Find where the given text appears and provide that cell's center as (X, Y) coordinate. 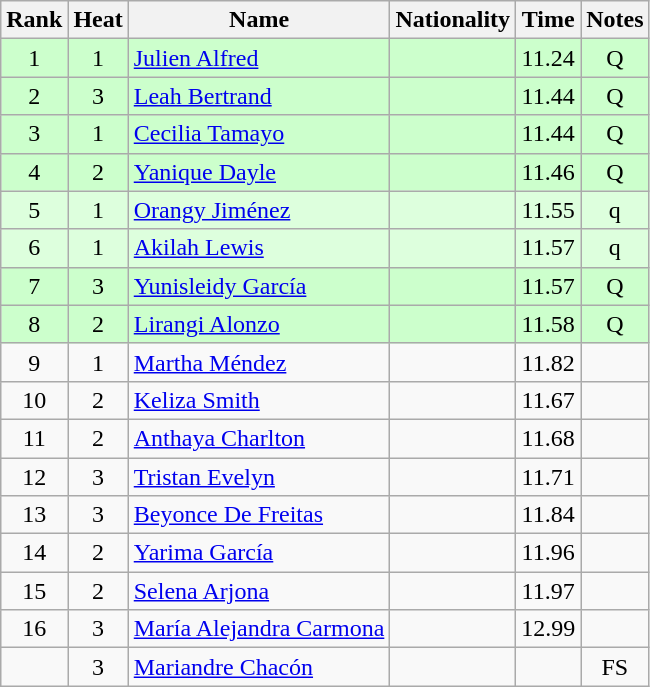
Name (259, 20)
11.96 (548, 553)
Notes (615, 20)
11.82 (548, 362)
6 (34, 248)
Selena Arjona (259, 591)
11.24 (548, 58)
12.99 (548, 629)
10 (34, 400)
11.97 (548, 591)
Cecilia Tamayo (259, 134)
Martha Méndez (259, 362)
Yunisleidy García (259, 286)
5 (34, 210)
Mariandre Chacón (259, 667)
Heat (98, 20)
Lirangi Alonzo (259, 324)
Beyonce De Freitas (259, 515)
Time (548, 20)
Nationality (453, 20)
16 (34, 629)
11.55 (548, 210)
8 (34, 324)
14 (34, 553)
11.84 (548, 515)
Rank (34, 20)
9 (34, 362)
11.68 (548, 438)
12 (34, 477)
11.46 (548, 172)
15 (34, 591)
FS (615, 667)
11.67 (548, 400)
13 (34, 515)
María Alejandra Carmona (259, 629)
Orangy Jiménez (259, 210)
Keliza Smith (259, 400)
Anthaya Charlton (259, 438)
Tristan Evelyn (259, 477)
4 (34, 172)
Leah Bertrand (259, 96)
Julien Alfred (259, 58)
Yanique Dayle (259, 172)
11.71 (548, 477)
Yarima García (259, 553)
7 (34, 286)
11 (34, 438)
11.58 (548, 324)
Akilah Lewis (259, 248)
